Return the (x, y) coordinate for the center point of the cell that contains the specified text.  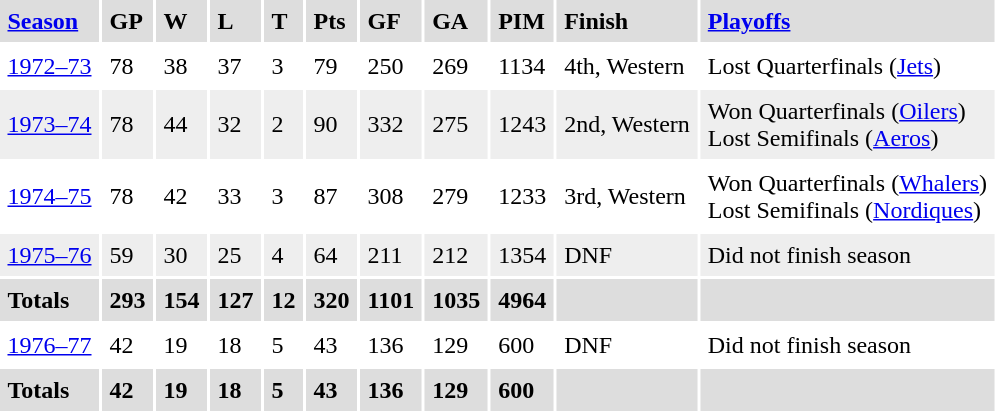
Finish (628, 21)
4 (284, 255)
2nd, Western (628, 124)
Won Quarterfinals (Whalers) Lost Semifinals (Nordiques) (847, 196)
Playoffs (847, 21)
1035 (456, 300)
1976–77 (50, 345)
1233 (522, 196)
33 (236, 196)
1101 (391, 300)
212 (456, 255)
64 (332, 255)
211 (391, 255)
79 (332, 66)
12 (284, 300)
W (182, 21)
127 (236, 300)
4964 (522, 300)
90 (332, 124)
3rd, Western (628, 196)
154 (182, 300)
GA (456, 21)
332 (391, 124)
25 (236, 255)
250 (391, 66)
L (236, 21)
GP (128, 21)
279 (456, 196)
37 (236, 66)
44 (182, 124)
275 (456, 124)
Season (50, 21)
1243 (522, 124)
30 (182, 255)
308 (391, 196)
1974–75 (50, 196)
Lost Quarterfinals (Jets) (847, 66)
59 (128, 255)
4th, Western (628, 66)
1975–76 (50, 255)
2 (284, 124)
1972–73 (50, 66)
87 (332, 196)
Pts (332, 21)
1973–74 (50, 124)
PIM (522, 21)
293 (128, 300)
32 (236, 124)
320 (332, 300)
T (284, 21)
38 (182, 66)
GF (391, 21)
269 (456, 66)
Won Quarterfinals (Oilers) Lost Semifinals (Aeros) (847, 124)
1354 (522, 255)
1134 (522, 66)
